Detect which cell encompasses the target text, then output its [x, y] center coordinate. 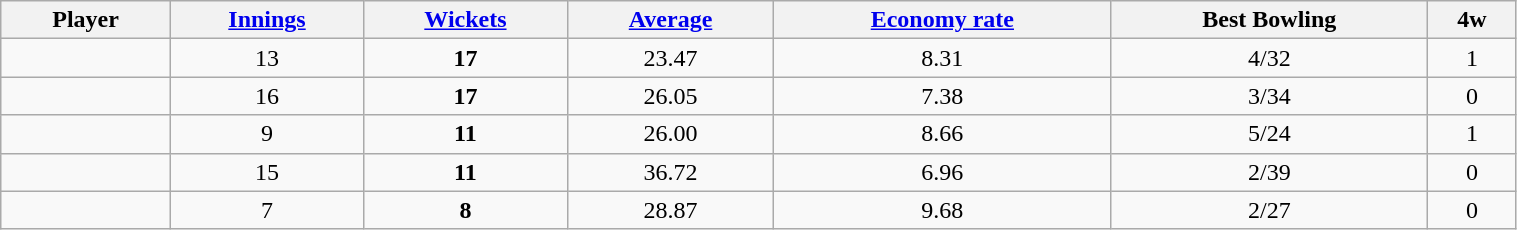
2/27 [1270, 210]
4/32 [1270, 58]
7 [266, 210]
6.96 [942, 172]
Player [86, 20]
9 [266, 134]
15 [266, 172]
9.68 [942, 210]
16 [266, 96]
36.72 [670, 172]
7.38 [942, 96]
3/34 [1270, 96]
28.87 [670, 210]
4w [1472, 20]
8 [466, 210]
23.47 [670, 58]
Economy rate [942, 20]
13 [266, 58]
Average [670, 20]
8.31 [942, 58]
5/24 [1270, 134]
8.66 [942, 134]
2/39 [1270, 172]
26.00 [670, 134]
26.05 [670, 96]
Innings [266, 20]
Wickets [466, 20]
Best Bowling [1270, 20]
